Identify which cell holds the provided text, then report its (X, Y) central coordinate. 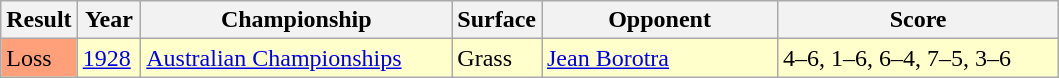
Opponent (660, 20)
Surface (497, 20)
Result (39, 20)
Championship (296, 20)
4–6, 1–6, 6–4, 7–5, 3–6 (918, 58)
Year (109, 20)
Jean Borotra (660, 58)
1928 (109, 58)
Score (918, 20)
Grass (497, 58)
Loss (39, 58)
Australian Championships (296, 58)
